Pinpoint the cell where the given text exists, returning its [x, y] midpoint coordinate. 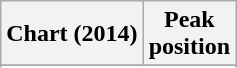
Peakposition [189, 34]
Chart (2014) [72, 34]
